Scan for the cell matching the given text and deliver its (x, y) coordinate at center. 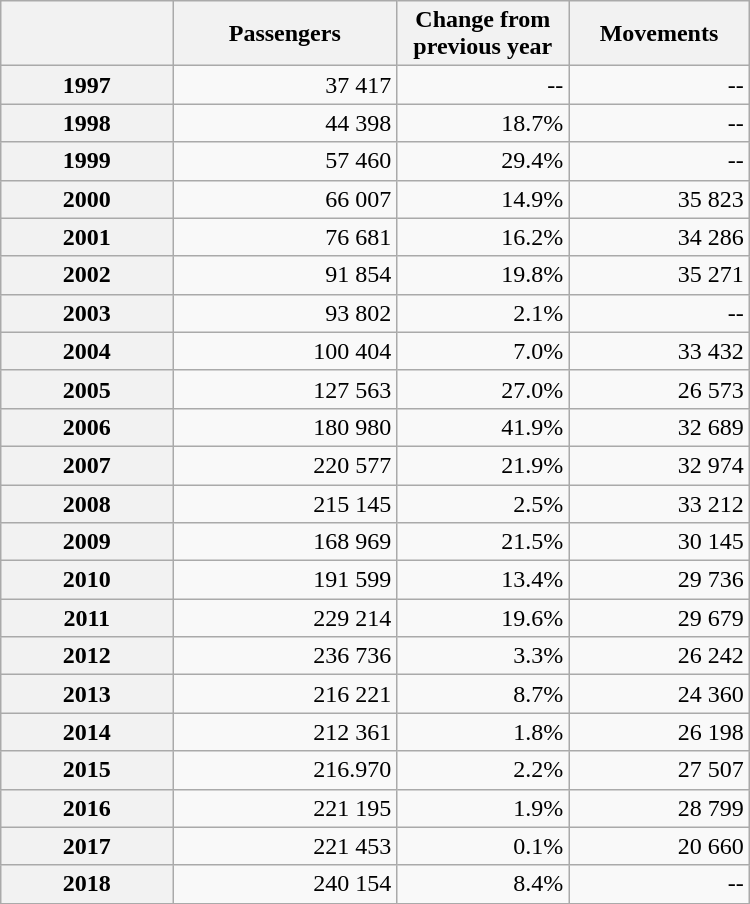
2004 (87, 351)
29.4% (483, 161)
2012 (87, 656)
29 679 (660, 618)
2007 (87, 465)
236 736 (285, 656)
100 404 (285, 351)
32 689 (660, 427)
44 398 (285, 123)
2002 (87, 275)
216.970 (285, 770)
7.0% (483, 351)
27 507 (660, 770)
26 573 (660, 389)
221 195 (285, 808)
91 854 (285, 275)
1998 (87, 123)
216 221 (285, 694)
33 432 (660, 351)
1.9% (483, 808)
127 563 (285, 389)
2009 (87, 542)
2018 (87, 884)
Passengers (285, 34)
57 460 (285, 161)
220 577 (285, 465)
26 198 (660, 732)
191 599 (285, 580)
76 681 (285, 237)
29 736 (660, 580)
221 453 (285, 846)
18.7% (483, 123)
14.9% (483, 199)
21.9% (483, 465)
13.4% (483, 580)
20 660 (660, 846)
2016 (87, 808)
2006 (87, 427)
2003 (87, 313)
24 360 (660, 694)
2014 (87, 732)
2010 (87, 580)
1999 (87, 161)
229 214 (285, 618)
8.4% (483, 884)
2015 (87, 770)
0.1% (483, 846)
2008 (87, 503)
2005 (87, 389)
34 286 (660, 237)
2001 (87, 237)
Movements (660, 34)
212 361 (285, 732)
2017 (87, 846)
93 802 (285, 313)
2.1% (483, 313)
35 823 (660, 199)
Change from previous year (483, 34)
180 980 (285, 427)
2.2% (483, 770)
28 799 (660, 808)
8.7% (483, 694)
1997 (87, 85)
21.5% (483, 542)
19.8% (483, 275)
33 212 (660, 503)
41.9% (483, 427)
37 417 (285, 85)
2011 (87, 618)
19.6% (483, 618)
16.2% (483, 237)
2000 (87, 199)
3.3% (483, 656)
215 145 (285, 503)
168 969 (285, 542)
32 974 (660, 465)
30 145 (660, 542)
2013 (87, 694)
1.8% (483, 732)
35 271 (660, 275)
66 007 (285, 199)
240 154 (285, 884)
26 242 (660, 656)
27.0% (483, 389)
2.5% (483, 503)
